Find where the given text appears and provide that cell's center as (X, Y) coordinate. 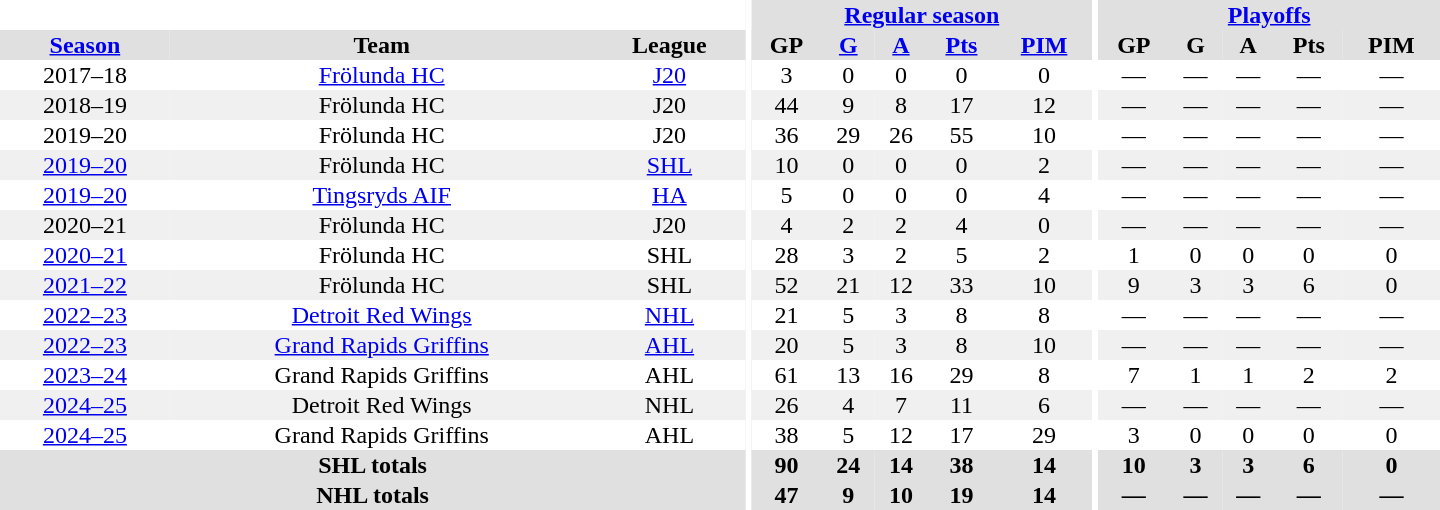
11 (961, 405)
28 (786, 255)
90 (786, 465)
Regular season (922, 15)
League (670, 45)
HA (670, 195)
20 (786, 345)
2023–24 (85, 375)
Team (382, 45)
52 (786, 285)
33 (961, 285)
NHL totals (372, 495)
47 (786, 495)
SHL totals (372, 465)
19 (961, 495)
36 (786, 135)
61 (786, 375)
55 (961, 135)
2017–18 (85, 75)
24 (848, 465)
2021–22 (85, 285)
Playoffs (1269, 15)
Tingsryds AIF (382, 195)
16 (902, 375)
44 (786, 105)
13 (848, 375)
2018–19 (85, 105)
Season (85, 45)
